Pinpoint the cell where the given text exists, returning its (X, Y) midpoint coordinate. 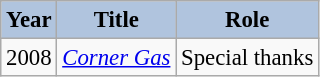
Corner Gas (116, 58)
2008 (29, 58)
Year (29, 20)
Special thanks (248, 58)
Role (248, 20)
Title (116, 20)
